For the text-containing cell, return its midpoint in (X, Y) coordinate format. 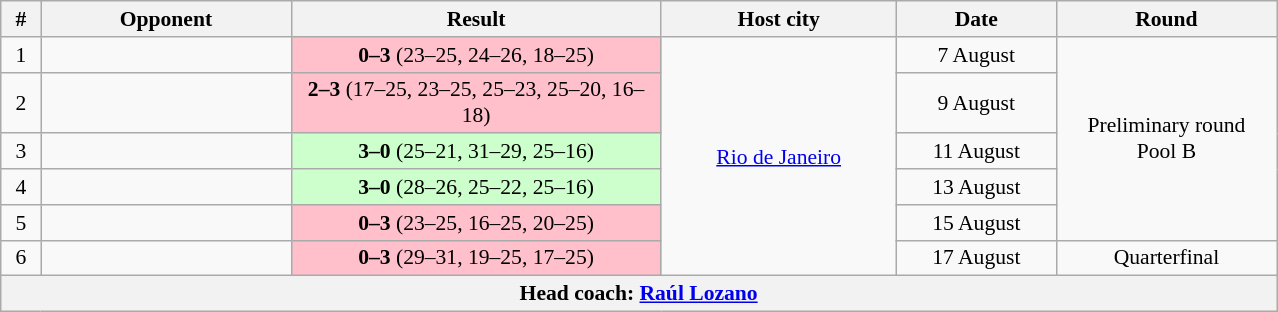
15 August (976, 223)
17 August (976, 258)
Date (976, 19)
Head coach: Raúl Lozano (639, 294)
3–0 (25–21, 31–29, 25–16) (476, 152)
Round (1166, 19)
0–3 (29–31, 19–25, 17–25) (476, 258)
Opponent (166, 19)
4 (21, 187)
6 (21, 258)
0–3 (23–25, 24–26, 18–25) (476, 55)
# (21, 19)
3–0 (28–26, 25–22, 25–16) (476, 187)
2 (21, 102)
Rio de Janeiro (778, 156)
9 August (976, 102)
Host city (778, 19)
1 (21, 55)
0–3 (23–25, 16–25, 20–25) (476, 223)
5 (21, 223)
13 August (976, 187)
Quarterfinal (1166, 258)
7 August (976, 55)
Preliminary roundPool B (1166, 139)
2–3 (17–25, 23–25, 25–23, 25–20, 16–18) (476, 102)
11 August (976, 152)
Result (476, 19)
3 (21, 152)
